Pinpoint the cell where the given text exists, returning its (X, Y) midpoint coordinate. 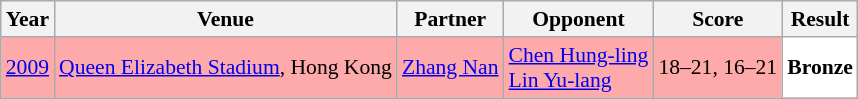
Zhang Nan (450, 68)
2009 (28, 68)
Result (820, 19)
Queen Elizabeth Stadium, Hong Kong (226, 68)
Chen Hung-ling Lin Yu-lang (579, 68)
Opponent (579, 19)
Bronze (820, 68)
Year (28, 19)
Venue (226, 19)
Score (718, 19)
18–21, 16–21 (718, 68)
Partner (450, 19)
